Pinpoint the cell where the given text exists, returning its [x, y] midpoint coordinate. 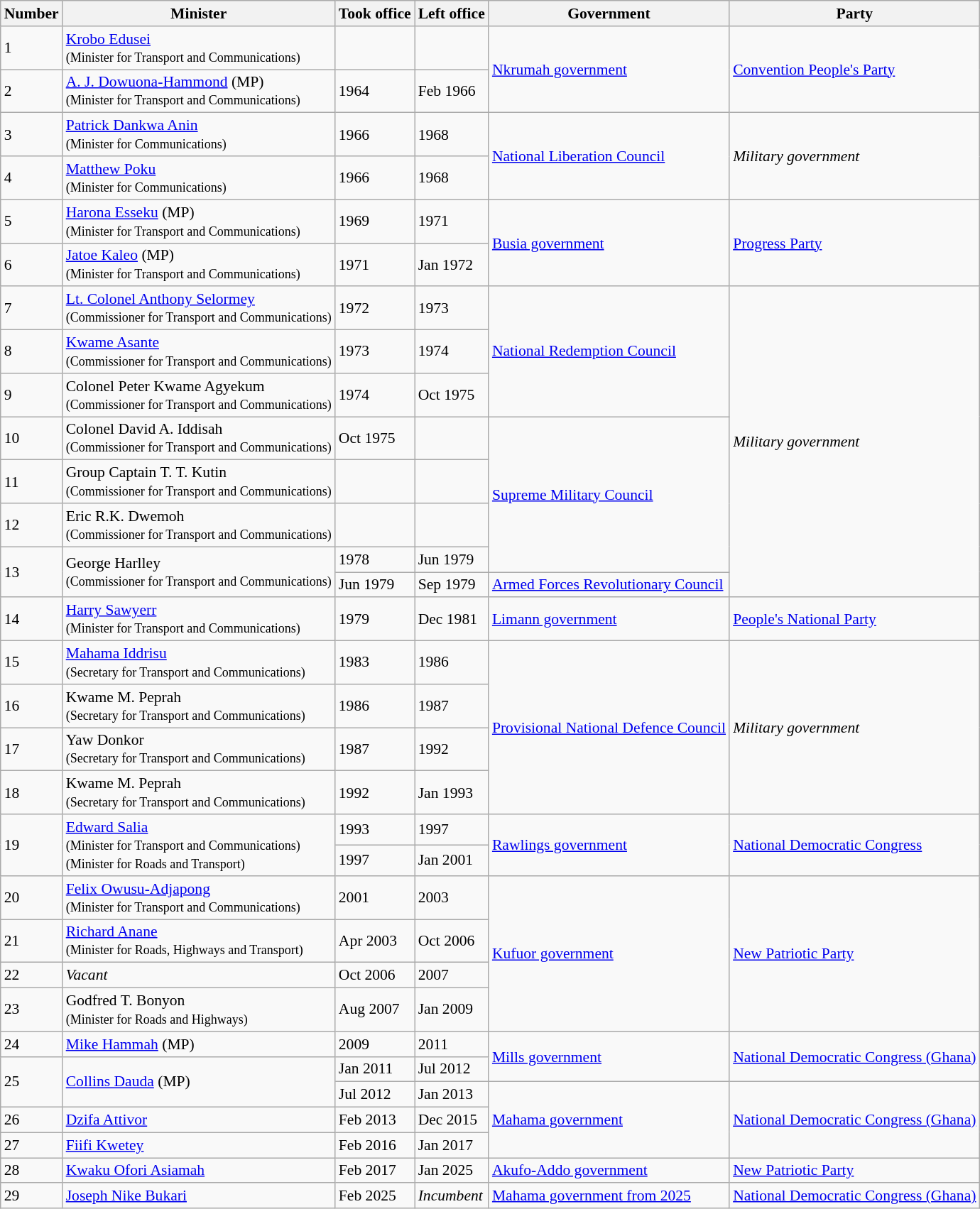
Party [854, 13]
23 [31, 1010]
2003 [452, 897]
10 [31, 439]
Mahama government from 2025 [609, 1196]
Left office [452, 13]
Incumbent [452, 1196]
National Redemption Council [609, 352]
Akufo-Addo government [609, 1171]
13 [31, 572]
Busia government [609, 243]
Patrick Dankwa Anin(Minister for Communications) [199, 135]
Nkrumah government [609, 70]
Dzifa Attivor [199, 1120]
Supreme Military Council [609, 494]
Kwaku Ofori Asiamah [199, 1171]
Mahama Iddrisu(Secretary for Transport and Communications) [199, 663]
Limann government [609, 619]
Edward Salia(Minister for Transport and Communications)(Minister for Roads and Transport) [199, 845]
Aug 2007 [375, 1010]
Felix Owusu-Adjapong(Minister for Transport and Communications) [199, 897]
Provisional National Defence Council [609, 728]
Matthew Poku(Minister for Communications) [199, 177]
22 [31, 975]
Feb 1966 [452, 91]
Dec 1981 [452, 619]
Feb 2016 [375, 1145]
21 [31, 941]
Took office [375, 13]
Jan 1972 [452, 264]
Feb 2017 [375, 1171]
Minister [199, 13]
16 [31, 706]
Convention People's Party [854, 70]
National Liberation Council [609, 156]
27 [31, 1145]
Government [609, 13]
4 [31, 177]
1993 [375, 829]
Jan 2001 [452, 860]
Jan 1993 [452, 792]
1983 [375, 663]
6 [31, 264]
1972 [375, 308]
Lt. Colonel Anthony Selormey(Commissioner for Transport and Communications) [199, 308]
1978 [375, 559]
26 [31, 1120]
Sep 1979 [452, 585]
Feb 2013 [375, 1120]
Colonel David A. Iddisah(Commissioner for Transport and Communications) [199, 439]
Jatoe Kaleo (MP)(Minister for Transport and Communications) [199, 264]
28 [31, 1171]
7 [31, 308]
Collins Dauda (MP) [199, 1082]
Mahama government [609, 1120]
National Democratic Congress [854, 845]
Jan 2017 [452, 1145]
2011 [452, 1044]
1969 [375, 221]
Mike Hammah (MP) [199, 1044]
Harona Esseku (MP)(Minister for Transport and Communications) [199, 221]
20 [31, 897]
Number [31, 13]
Joseph Nike Bukari [199, 1196]
Fiifi Kwetey [199, 1145]
Group Captain T. T. Kutin(Commissioner for Transport and Communications) [199, 481]
17 [31, 750]
11 [31, 481]
Kufuor government [609, 954]
29 [31, 1196]
Apr 2003 [375, 941]
Armed Forces Revolutionary Council [609, 585]
Jan 2011 [375, 1069]
A. J. Dowuona-Hammond (MP)(Minister for Transport and Communications) [199, 91]
Eric R.K. Dwemoh(Commissioner for Transport and Communications) [199, 525]
Feb 2025 [375, 1196]
1979 [375, 619]
2009 [375, 1044]
Jan 2013 [452, 1095]
14 [31, 619]
Rawlings government [609, 845]
Vacant [199, 975]
Kwame Asante(Commissioner for Transport and Communications) [199, 352]
3 [31, 135]
15 [31, 663]
People's National Party [854, 619]
8 [31, 352]
Progress Party [854, 243]
Yaw Donkor(Secretary for Transport and Communications) [199, 750]
2 [31, 91]
Mills government [609, 1056]
2007 [452, 975]
Dec 2015 [452, 1120]
1 [31, 48]
24 [31, 1044]
2001 [375, 897]
18 [31, 792]
9 [31, 395]
Krobo Edusei(Minister for Transport and Communications) [199, 48]
12 [31, 525]
Godfred T. Bonyon(Minister for Roads and Highways) [199, 1010]
Jan 2025 [452, 1171]
Jan 2009 [452, 1010]
Colonel Peter Kwame Agyekum(Commissioner for Transport and Communications) [199, 395]
Richard Anane(Minister for Roads, Highways and Transport) [199, 941]
George Harlley(Commissioner for Transport and Communications) [199, 572]
25 [31, 1082]
19 [31, 845]
5 [31, 221]
1964 [375, 91]
Harry Sawyerr(Minister for Transport and Communications) [199, 619]
